Scan for the cell matching the given text and deliver its (x, y) coordinate at center. 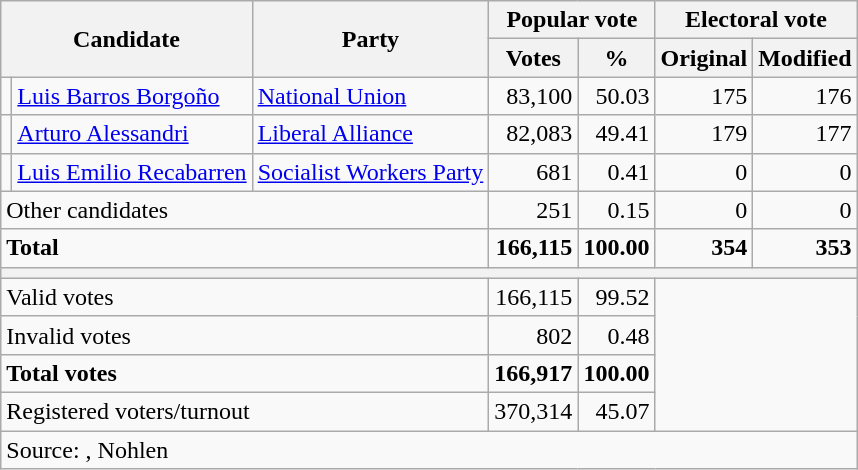
0.41 (616, 172)
50.03 (616, 96)
Total (245, 248)
0.48 (616, 335)
Luis Emilio Recabarren (132, 172)
179 (704, 134)
0.15 (616, 210)
Total votes (245, 373)
Modified (805, 58)
% (616, 58)
Votes (534, 58)
Liberal Alliance (370, 134)
681 (534, 172)
45.07 (616, 411)
Popular vote (572, 20)
Party (370, 39)
353 (805, 248)
802 (534, 335)
251 (534, 210)
Source: , Nohlen (429, 449)
175 (704, 96)
Electoral vote (756, 20)
354 (704, 248)
166,917 (534, 373)
83,100 (534, 96)
Arturo Alessandri (132, 134)
Original (704, 58)
National Union (370, 96)
82,083 (534, 134)
Socialist Workers Party (370, 172)
177 (805, 134)
Registered voters/turnout (245, 411)
176 (805, 96)
Invalid votes (245, 335)
Candidate (126, 39)
49.41 (616, 134)
370,314 (534, 411)
Valid votes (245, 297)
Luis Barros Borgoño (132, 96)
Other candidates (245, 210)
99.52 (616, 297)
